Pinpoint the cell where the given text exists, returning its (X, Y) midpoint coordinate. 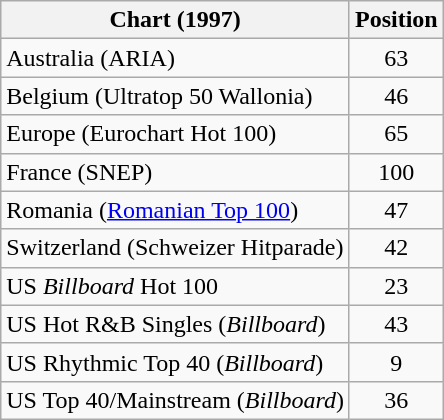
47 (396, 210)
Position (396, 20)
65 (396, 134)
36 (396, 400)
42 (396, 248)
Chart (1997) (176, 20)
France (SNEP) (176, 172)
Europe (Eurochart Hot 100) (176, 134)
Australia (ARIA) (176, 58)
US Billboard Hot 100 (176, 286)
US Rhythmic Top 40 (Billboard) (176, 362)
100 (396, 172)
46 (396, 96)
9 (396, 362)
US Top 40/Mainstream (Billboard) (176, 400)
43 (396, 324)
Switzerland (Schweizer Hitparade) (176, 248)
Belgium (Ultratop 50 Wallonia) (176, 96)
63 (396, 58)
23 (396, 286)
US Hot R&B Singles (Billboard) (176, 324)
Romania (Romanian Top 100) (176, 210)
